Return the (x, y) coordinate for the center point of the cell that contains the specified text.  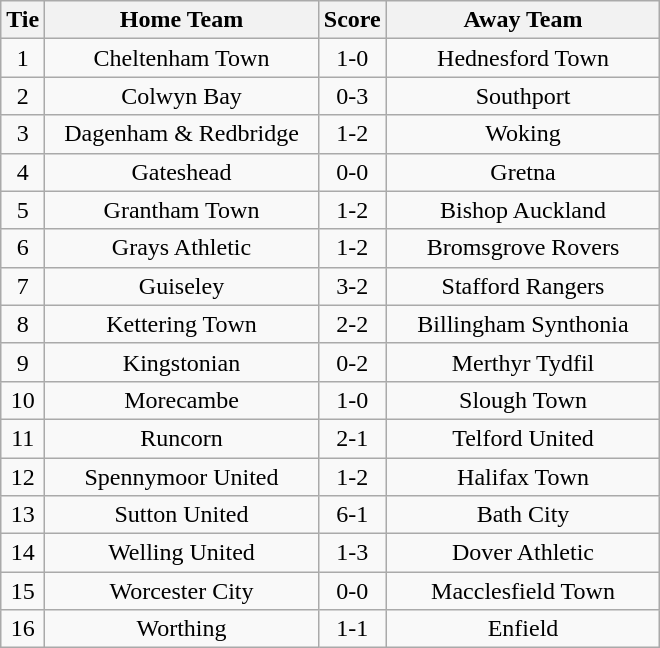
Hednesford Town (523, 58)
Bromsgrove Rovers (523, 248)
Gretna (523, 172)
Gateshead (182, 172)
6 (23, 248)
Macclesfield Town (523, 591)
0-3 (352, 96)
Grays Athletic (182, 248)
Billingham Synthonia (523, 324)
3-2 (352, 286)
Colwyn Bay (182, 96)
1 (23, 58)
Runcorn (182, 438)
Worthing (182, 629)
Tie (23, 20)
9 (23, 362)
Bishop Auckland (523, 210)
0-2 (352, 362)
15 (23, 591)
5 (23, 210)
Halifax Town (523, 477)
Away Team (523, 20)
Guiseley (182, 286)
Score (352, 20)
2-2 (352, 324)
Sutton United (182, 515)
Morecambe (182, 400)
Enfield (523, 629)
Grantham Town (182, 210)
1-3 (352, 553)
Dover Athletic (523, 553)
12 (23, 477)
7 (23, 286)
Welling United (182, 553)
2-1 (352, 438)
1-1 (352, 629)
Telford United (523, 438)
10 (23, 400)
Cheltenham Town (182, 58)
Slough Town (523, 400)
Southport (523, 96)
3 (23, 134)
Kingstonian (182, 362)
2 (23, 96)
13 (23, 515)
8 (23, 324)
Worcester City (182, 591)
Dagenham & Redbridge (182, 134)
Merthyr Tydfil (523, 362)
Home Team (182, 20)
Bath City (523, 515)
Woking (523, 134)
4 (23, 172)
14 (23, 553)
6-1 (352, 515)
Kettering Town (182, 324)
16 (23, 629)
Stafford Rangers (523, 286)
Spennymoor United (182, 477)
11 (23, 438)
